Identify which cell holds the provided text, then report its (x, y) central coordinate. 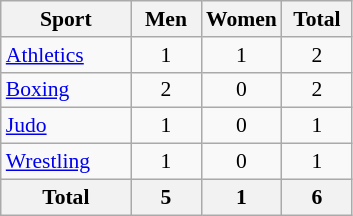
Men (166, 19)
Wrestling (66, 162)
6 (317, 197)
Women (242, 19)
Judo (66, 126)
Boxing (66, 90)
Sport (66, 19)
Athletics (66, 55)
5 (166, 197)
